Extract the (x, y) coordinate from the center of the cell holding the provided text.  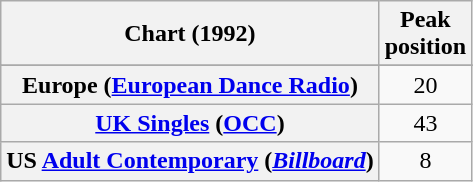
Europe (European Dance Radio) (190, 85)
8 (425, 161)
Peakposition (425, 34)
Chart (1992) (190, 34)
UK Singles (OCC) (190, 123)
20 (425, 85)
43 (425, 123)
US Adult Contemporary (Billboard) (190, 161)
